Capture the cell that displays the provided text and extract its (x, y) central coordinate. 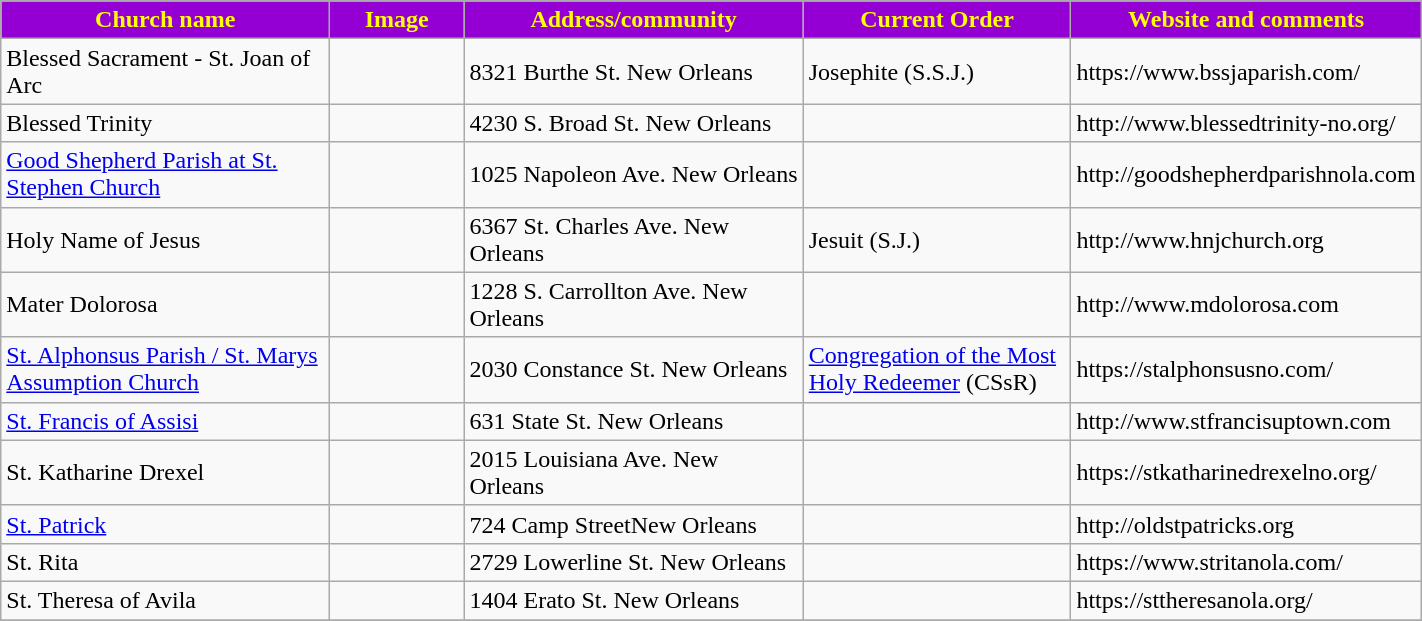
Mater Dolorosa (166, 304)
4230 S. Broad St. New Orleans (634, 123)
Image (397, 20)
St. Francis of Assisi (166, 421)
8321 Burthe St. New Orleans (634, 72)
http://www.hnjchurch.org (1246, 240)
1404 Erato St. New Orleans (634, 600)
Congregation of the Most Holy Redeemer (CSsR) (937, 370)
http://oldstpatricks.org (1246, 524)
https://stalphonsusno.com/ (1246, 370)
https://sttheresanola.org/ (1246, 600)
St. Alphonsus Parish / St. Marys Assumption Church (166, 370)
http://goodshepherdparishnola.com (1246, 174)
St. Katharine Drexel (166, 472)
St. Theresa of Avila (166, 600)
6367 St. Charles Ave. New Orleans (634, 240)
2030 Constance St. New Orleans (634, 370)
https://www.stritanola.com/ (1246, 562)
http://www.mdolorosa.com (1246, 304)
Holy Name of Jesus (166, 240)
Church name (166, 20)
Address/community (634, 20)
2729 Lowerline St. New Orleans (634, 562)
Current Order (937, 20)
1025 Napoleon Ave. New Orleans (634, 174)
Blessed Sacrament - St. Joan of Arc (166, 72)
Josephite (S.S.J.) (937, 72)
1228 S. Carrollton Ave. New Orleans (634, 304)
http://www.stfrancisuptown.com (1246, 421)
https://stkatharinedrexelno.org/ (1246, 472)
St. Patrick (166, 524)
http://www.blessedtrinity-no.org/ (1246, 123)
https://www.bssjaparish.com/ (1246, 72)
Jesuit (S.J.) (937, 240)
Website and comments (1246, 20)
St. Rita (166, 562)
631 State St. New Orleans (634, 421)
2015 Louisiana Ave. New Orleans (634, 472)
724 Camp StreetNew Orleans (634, 524)
Blessed Trinity (166, 123)
Good Shepherd Parish at St. Stephen Church (166, 174)
